Scan for the cell matching the given text and deliver its [x, y] coordinate at center. 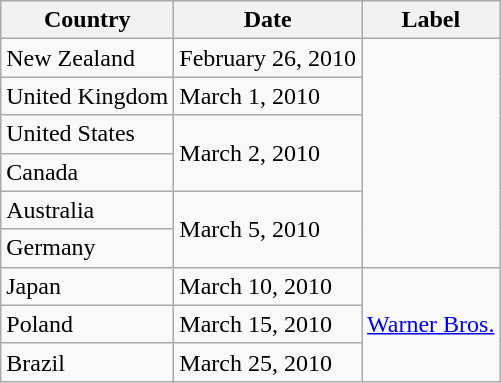
Brazil [88, 362]
Germany [88, 248]
Label [431, 20]
March 2, 2010 [268, 153]
Date [268, 20]
Australia [88, 210]
March 25, 2010 [268, 362]
March 1, 2010 [268, 96]
March 5, 2010 [268, 229]
February 26, 2010 [268, 58]
New Zealand [88, 58]
Country [88, 20]
Warner Bros. [431, 324]
Japan [88, 286]
Canada [88, 172]
United Kingdom [88, 96]
March 10, 2010 [268, 286]
March 15, 2010 [268, 324]
Poland [88, 324]
United States [88, 134]
